For the text-containing cell, return its midpoint in [X, Y] coordinate format. 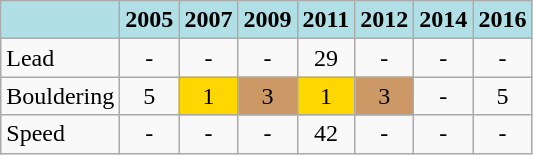
2009 [268, 20]
Lead [60, 58]
2016 [502, 20]
42 [326, 134]
Speed [60, 134]
2005 [150, 20]
29 [326, 58]
2007 [208, 20]
2012 [384, 20]
2014 [444, 20]
2011 [326, 20]
Bouldering [60, 96]
